From the cell containing the given text, extract its center point as [x, y] coordinate. 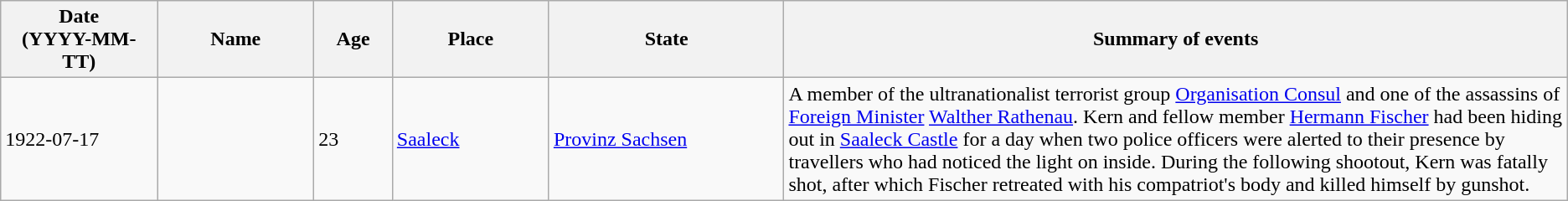
Name [236, 39]
Saaleck [471, 139]
State [667, 39]
Place [471, 39]
Provinz Sachsen [667, 139]
1922-07-17 [79, 139]
23 [353, 139]
Date(YYYY-MM-TT) [79, 39]
Age [353, 39]
Summary of events [1176, 39]
